Provide the (X, Y) coordinate of the cell's center where the given text is located.  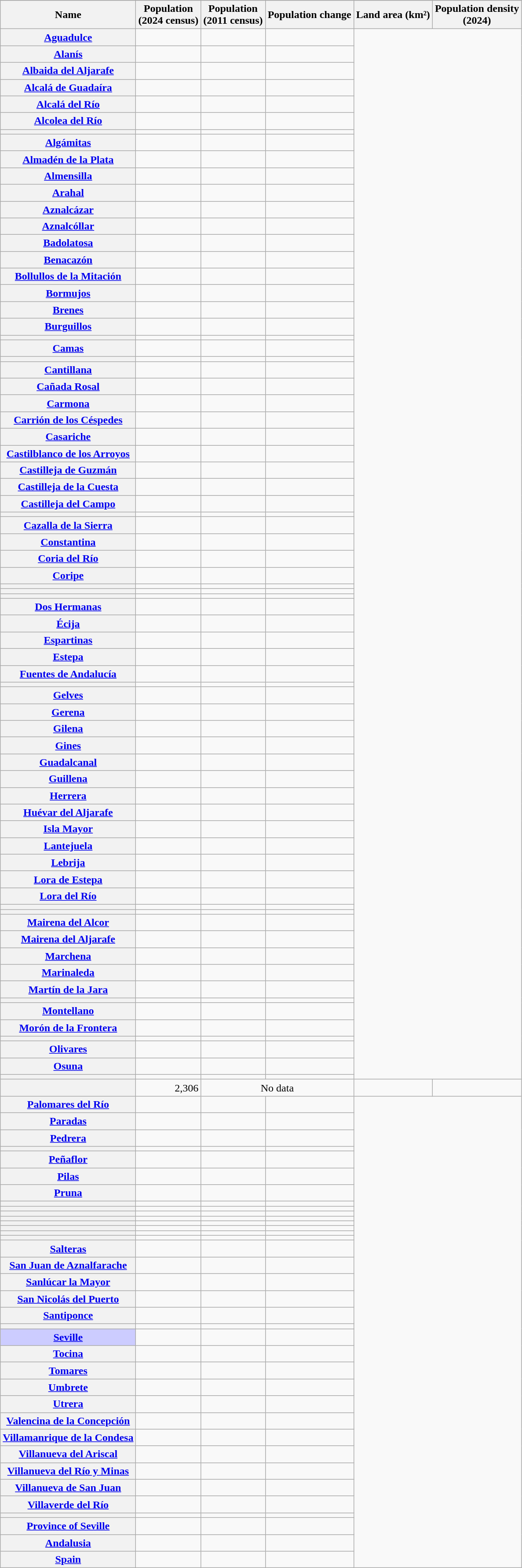
Alcalá de Guadaíra (68, 87)
Alcolea del Río (68, 121)
Castilblanco de los Arroyos (68, 453)
Olivares (68, 1049)
Carmona (68, 403)
Carrión de los Céspedes (68, 420)
Salteras (68, 1248)
Marinaleda (68, 973)
Morón de la Frontera (68, 1028)
Seville (68, 1337)
Huévar del Aljarafe (68, 812)
Cazalla de la Sierra (68, 525)
Bollullos de la Mitación (68, 276)
Pedrera (68, 1138)
Peñaflor (68, 1160)
Espartinas (68, 640)
Villaverde del Río (68, 1504)
Constantina (68, 542)
Lebrija (68, 862)
Estepa (68, 657)
Pruna (68, 1193)
Burguillos (68, 327)
Algámitas (68, 142)
Land area (km²) (393, 15)
Almensilla (68, 176)
Province of Seville (68, 1526)
Aznalcázar (68, 210)
Umbrete (68, 1387)
San Nicolás del Puerto (68, 1299)
Osuna (68, 1066)
Santiponce (68, 1316)
Spain (68, 1560)
Andalusia (68, 1543)
No data (277, 1088)
Albaida del Aljarafe (68, 71)
Isla Mayor (68, 829)
Coripe (68, 575)
Castilleja de Guzmán (68, 470)
Mairena del Aljarafe (68, 939)
Alcalá del Río (68, 104)
Paradas (68, 1121)
Mairena del Alcor (68, 923)
Écija (68, 623)
2,306 (168, 1088)
Name (68, 15)
Valencina de la Concepción (68, 1421)
Villanueva de San Juan (68, 1488)
Lora del Río (68, 896)
Population density(2024) (477, 15)
Benacazón (68, 260)
Gelves (68, 695)
Herrera (68, 796)
Montellano (68, 1011)
Lora de Estepa (68, 879)
Gines (68, 746)
Lantejuela (68, 846)
Gerena (68, 712)
Coria del Río (68, 559)
Villamanrique de la Condesa (68, 1437)
Utrera (68, 1404)
Population(2024 census) (168, 15)
Population(2011 census) (233, 15)
Badolatosa (68, 243)
Arahal (68, 193)
Tocina (68, 1354)
Camas (68, 348)
Casariche (68, 437)
Almadén de la Plata (68, 159)
Brenes (68, 310)
Cantillana (68, 370)
Sanlúcar la Mayor (68, 1282)
Population change (310, 15)
Fuentes de Andalucía (68, 674)
Guadalcanal (68, 762)
Cañada Rosal (68, 386)
Villanueva del Río y Minas (68, 1471)
Gilena (68, 729)
Martín de la Jara (68, 990)
Marchena (68, 956)
San Juan de Aznalfarache (68, 1265)
Villanueva del Ariscal (68, 1454)
Pilas (68, 1176)
Palomares del Río (68, 1104)
Alanís (68, 54)
Aznalcóllar (68, 226)
Castilleja del Campo (68, 504)
Bormujos (68, 293)
Tomares (68, 1371)
Aguadulce (68, 37)
Castilleja de la Cuesta (68, 487)
Dos Hermanas (68, 607)
Guillena (68, 779)
